Determine the [x, y] coordinate at the center of the cell enclosing the given text.  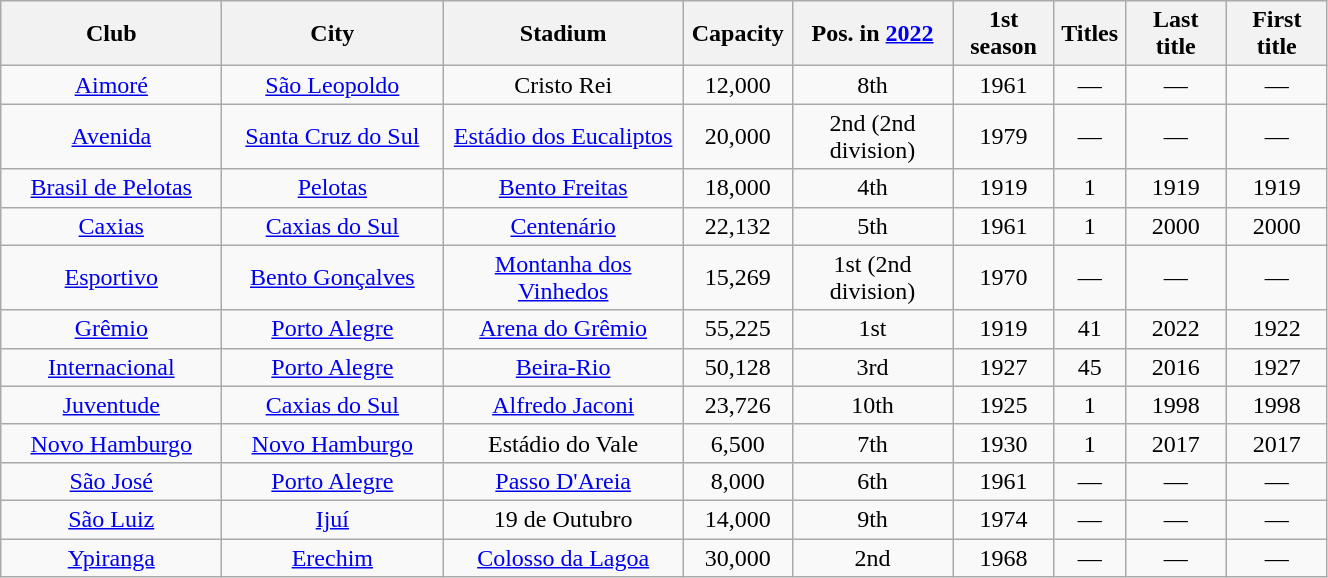
15,269 [738, 278]
Ijuí [332, 519]
São Leopoldo [332, 85]
Beira-Rio [564, 367]
45 [1090, 367]
1979 [1004, 136]
1922 [1276, 329]
23,726 [738, 405]
2nd (2nd division) [872, 136]
Estádio do Vale [564, 443]
Colosso da Lagoa [564, 557]
Club [112, 34]
2022 [1176, 329]
Alfredo Jaconi [564, 405]
5th [872, 226]
9th [872, 519]
1974 [1004, 519]
22,132 [738, 226]
3rd [872, 367]
4th [872, 188]
Caxias [112, 226]
Santa Cruz do Sul [332, 136]
12,000 [738, 85]
Arena do Grêmio [564, 329]
Centenário [564, 226]
41 [1090, 329]
8th [872, 85]
Juventude [112, 405]
Pos. in 2022 [872, 34]
Brasil de Pelotas [112, 188]
Passo D'Areia [564, 481]
14,000 [738, 519]
Pelotas [332, 188]
8,000 [738, 481]
6,500 [738, 443]
1925 [1004, 405]
1970 [1004, 278]
Titles [1090, 34]
1st season [1004, 34]
Capacity [738, 34]
Bento Freitas [564, 188]
Ypiranga [112, 557]
1968 [1004, 557]
6th [872, 481]
7th [872, 443]
Stadium [564, 34]
1930 [1004, 443]
Cristo Rei [564, 85]
Aimoré [112, 85]
Esportivo [112, 278]
20,000 [738, 136]
19 de Outubro [564, 519]
55,225 [738, 329]
Erechim [332, 557]
Internacional [112, 367]
1st (2nd division) [872, 278]
30,000 [738, 557]
Last title [1176, 34]
City [332, 34]
First title [1276, 34]
2016 [1176, 367]
Bento Gonçalves [332, 278]
Grêmio [112, 329]
1st [872, 329]
50,128 [738, 367]
18,000 [738, 188]
Montanha dos Vinhedos [564, 278]
São José [112, 481]
Estádio dos Eucaliptos [564, 136]
10th [872, 405]
Avenida [112, 136]
2nd [872, 557]
São Luiz [112, 519]
